Find where the given text appears and provide that cell's center as [x, y] coordinate. 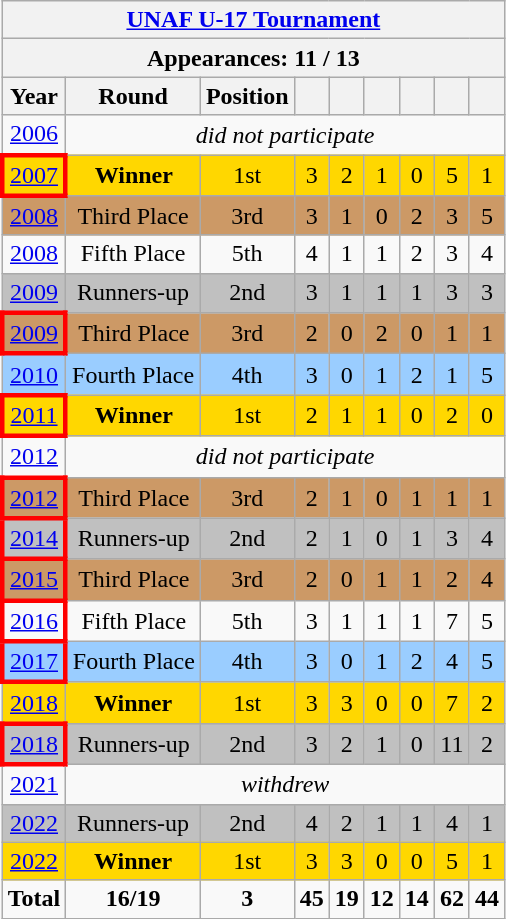
2017 [34, 662]
2014 [34, 538]
12 [382, 899]
2006 [34, 135]
Position [247, 96]
2010 [34, 374]
2016 [34, 620]
2021 [34, 784]
2007 [34, 174]
Round [134, 96]
44 [486, 899]
14 [416, 899]
45 [312, 899]
UNAF U-17 Tournament [253, 20]
Appearances: 11 / 13 [253, 58]
Total [34, 899]
2011 [34, 416]
11 [452, 744]
Year [34, 96]
62 [452, 899]
16/19 [134, 899]
19 [346, 899]
withdrew [286, 784]
2015 [34, 580]
